Find where the given text appears and provide that cell's center as (X, Y) coordinate. 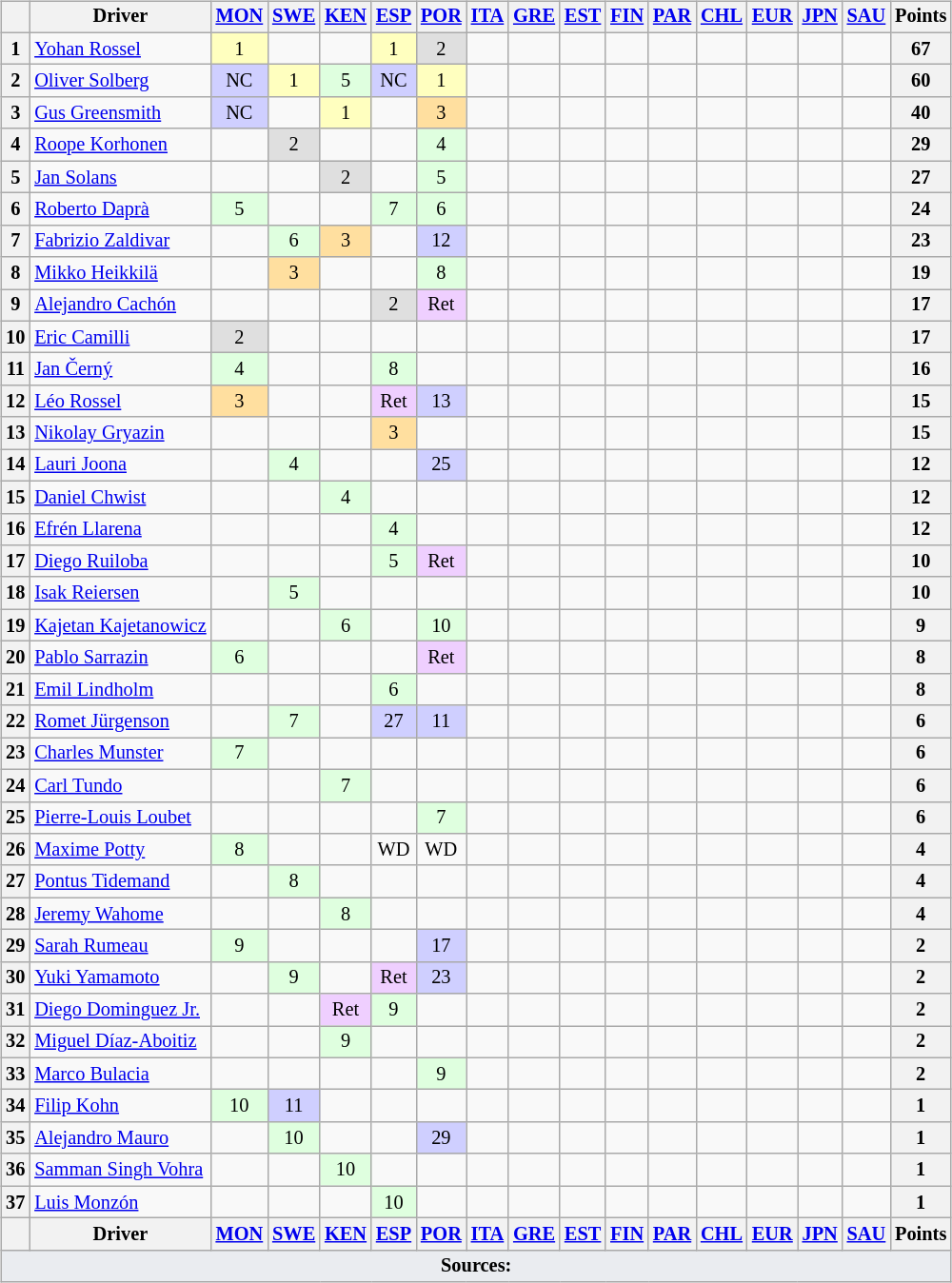
Emil Lindholm (120, 689)
Eric Camilli (120, 337)
37 (15, 1202)
20 (15, 658)
Mikko Heikkilä (120, 273)
Fabrizio Zaldivar (120, 241)
32 (15, 1042)
22 (15, 721)
28 (15, 914)
Sources: (476, 1266)
Isak Reiersen (120, 593)
Diego Ruiloba (120, 562)
Jan Solans (120, 177)
Pierre-Louis Loubet (120, 818)
Alejandro Mauro (120, 1138)
Samman Singh Vohra (120, 1170)
31 (15, 1010)
35 (15, 1138)
Maxime Potty (120, 850)
Yuki Yamamoto (120, 977)
Gus Greensmith (120, 113)
67 (921, 49)
40 (921, 113)
Lauri Joona (120, 465)
21 (15, 689)
Sarah Rumeau (120, 946)
Pontus Tidemand (120, 881)
Efrén Llarena (120, 529)
Diego Dominguez Jr. (120, 1010)
Marco Bulacia (120, 1074)
33 (15, 1074)
Jan Černý (120, 369)
14 (15, 465)
Oliver Solberg (120, 81)
Filip Kohn (120, 1106)
60 (921, 81)
Nikolay Gryazin (120, 433)
Daniel Chwist (120, 497)
Jeremy Wahome (120, 914)
Léo Rossel (120, 402)
Alejandro Cachón (120, 306)
30 (15, 977)
36 (15, 1170)
Roope Korhonen (120, 145)
Roberto Daprà (120, 209)
Pablo Sarrazin (120, 658)
Carl Tundo (120, 785)
Romet Jürgenson (120, 721)
Luis Monzón (120, 1202)
Charles Munster (120, 754)
18 (15, 593)
Miguel Díaz-Aboitiz (120, 1042)
Kajetan Kajetanowicz (120, 625)
Yohan Rossel (120, 49)
26 (15, 850)
34 (15, 1106)
